From the cell containing the given text, extract its center point as [X, Y] coordinate. 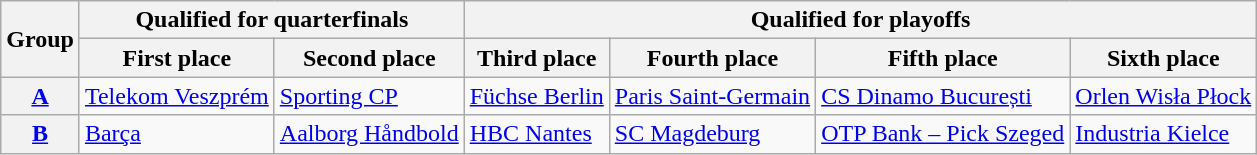
A [40, 96]
Group [40, 39]
Qualified for playoffs [860, 20]
Aalborg Håndbold [369, 134]
B [40, 134]
SC Magdeburg [712, 134]
OTP Bank – Pick Szeged [943, 134]
Sixth place [1164, 58]
Sporting CP [369, 96]
First place [176, 58]
Industria Kielce [1164, 134]
Second place [369, 58]
Orlen Wisła Płock [1164, 96]
HBC Nantes [536, 134]
Barça [176, 134]
CS Dinamo București [943, 96]
Füchse Berlin [536, 96]
Telekom Veszprém [176, 96]
Qualified for quarterfinals [272, 20]
Third place [536, 58]
Fourth place [712, 58]
Fifth place [943, 58]
Paris Saint-Germain [712, 96]
